Find where the given text appears and provide that cell's center as (x, y) coordinate. 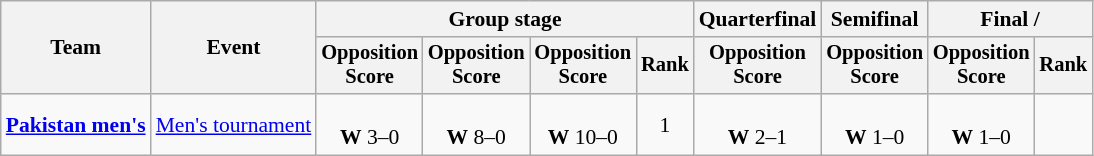
Pakistan men's (76, 124)
Semifinal (874, 19)
1 (665, 124)
W 3–0 (370, 124)
Group stage (504, 19)
W 2–1 (758, 124)
Final / (1010, 19)
Quarterfinal (758, 19)
Men's tournament (234, 124)
W 10–0 (584, 124)
W 8–0 (476, 124)
Event (234, 48)
Team (76, 48)
